Identify which cell holds the provided text, then report its [X, Y] central coordinate. 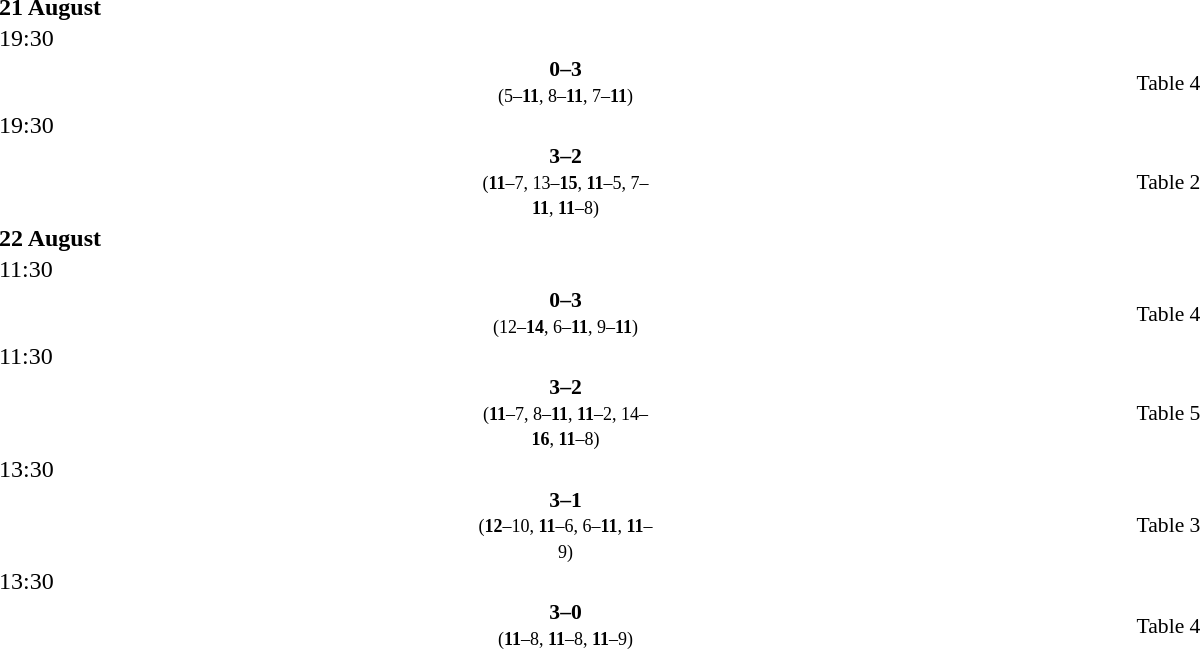
3–2 (11–7, 13–15, 11–5, 7–11, 11–8) [566, 182]
0–3 (12–14, 6–11, 9–11) [566, 313]
0–3 (5–11, 8–11, 7–11) [566, 82]
3–2 (11–7, 8–11, 11–2, 14–16, 11–8) [566, 413]
3–1 (12–10, 11–6, 6–11, 11–9) [566, 526]
